Return [X, Y] of the center of cell containing provided text 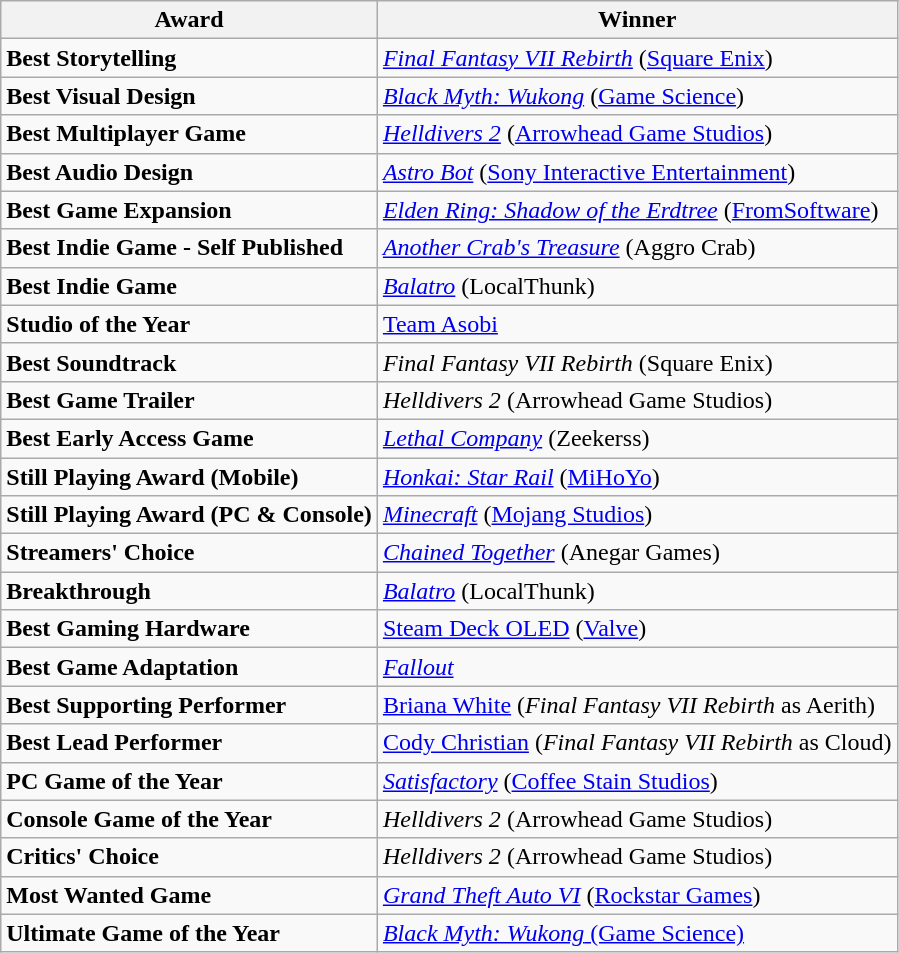
Grand Theft Auto VI (Rockstar Games) [637, 895]
Best Indie Game [190, 286]
Satisfactory (Coffee Stain Studios) [637, 781]
Fallout [637, 667]
Best Audio Design [190, 172]
Another Crab's Treasure (Aggro Crab) [637, 248]
Still Playing Award (PC & Console) [190, 515]
Best Soundtrack [190, 362]
Best Game Adaptation [190, 667]
Best Supporting Performer [190, 705]
PC Game of the Year [190, 781]
Best Indie Game - Self Published [190, 248]
Best Lead Performer [190, 743]
Best Visual Design [190, 96]
Best Early Access Game [190, 438]
Ultimate Game of the Year [190, 933]
Team Asobi [637, 324]
Most Wanted Game [190, 895]
Streamers' Choice [190, 553]
Steam Deck OLED (Valve) [637, 629]
Chained Together (Anegar Games) [637, 553]
Minecraft (Mojang Studios) [637, 515]
Winner [637, 20]
Award [190, 20]
Cody Christian (Final Fantasy VII Rebirth as Cloud) [637, 743]
Best Game Expansion [190, 210]
Studio of the Year [190, 324]
Critics' Choice [190, 857]
Still Playing Award (Mobile) [190, 477]
Console Game of the Year [190, 819]
Best Storytelling [190, 58]
Elden Ring: Shadow of the Erdtree (FromSoftware) [637, 210]
Honkai: Star Rail (MiHoYo) [637, 477]
Breakthrough [190, 591]
Lethal Company (Zeekerss) [637, 438]
Best Multiplayer Game [190, 134]
Best Game Trailer [190, 400]
Best Gaming Hardware [190, 629]
Astro Bot (Sony Interactive Entertainment) [637, 172]
Briana White (Final Fantasy VII Rebirth as Aerith) [637, 705]
